Provide the [X, Y] coordinate of the cell's center where the given text is located.  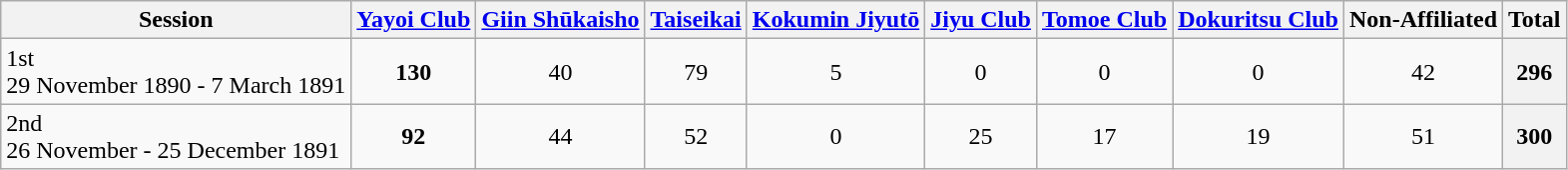
Dokuritsu Club [1259, 20]
296 [1535, 72]
300 [1535, 136]
25 [981, 136]
5 [835, 72]
92 [413, 136]
52 [696, 136]
130 [413, 72]
Taiseikai [696, 20]
Giin Shūkaisho [561, 20]
Kokumin Jiyutō [835, 20]
Jiyu Club [981, 20]
51 [1423, 136]
40 [561, 72]
42 [1423, 72]
1st29 November 1890 - 7 March 1891 [176, 72]
19 [1259, 136]
Non-Affiliated [1423, 20]
17 [1104, 136]
Total [1535, 20]
Tomoe Club [1104, 20]
2nd26 November - 25 December 1891 [176, 136]
79 [696, 72]
Yayoi Club [413, 20]
Session [176, 20]
44 [561, 136]
